Return (x, y) of the center of cell containing provided text 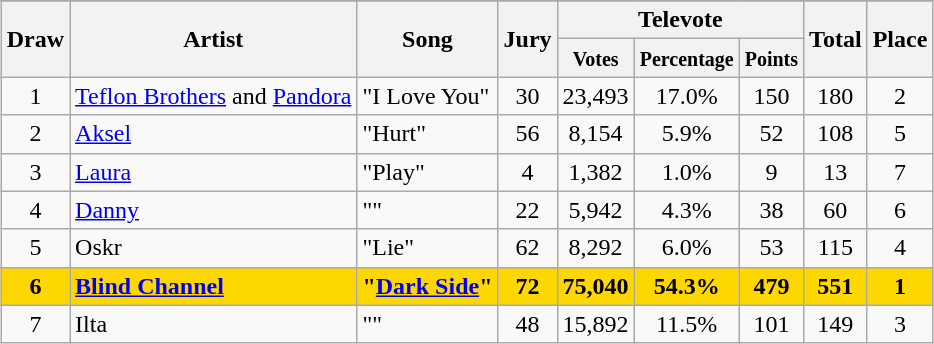
Aksel (214, 134)
75,040 (596, 286)
60 (836, 210)
Ilta (214, 324)
Televote (680, 20)
Song (428, 39)
"Dark Side" (428, 286)
5.9% (686, 134)
13 (836, 172)
479 (771, 286)
"Play" (428, 172)
9 (771, 172)
38 (771, 210)
72 (528, 286)
1,382 (596, 172)
Oskr (214, 248)
Total (836, 39)
Blind Channel (214, 286)
17.0% (686, 96)
23,493 (596, 96)
Points (771, 58)
149 (836, 324)
6.0% (686, 248)
54.3% (686, 286)
150 (771, 96)
Place (900, 39)
108 (836, 134)
1.0% (686, 172)
53 (771, 248)
Draw (35, 39)
15,892 (596, 324)
5,942 (596, 210)
11.5% (686, 324)
62 (528, 248)
"Hurt" (428, 134)
115 (836, 248)
Jury (528, 39)
56 (528, 134)
8,154 (596, 134)
Percentage (686, 58)
30 (528, 96)
48 (528, 324)
4.3% (686, 210)
52 (771, 134)
22 (528, 210)
Danny (214, 210)
Laura (214, 172)
101 (771, 324)
"Lie" (428, 248)
Votes (596, 58)
551 (836, 286)
Teflon Brothers and Pandora (214, 96)
8,292 (596, 248)
Artist (214, 39)
"I Love You" (428, 96)
180 (836, 96)
